Output the (x, y) coordinate of the center of the cell containing the given text.  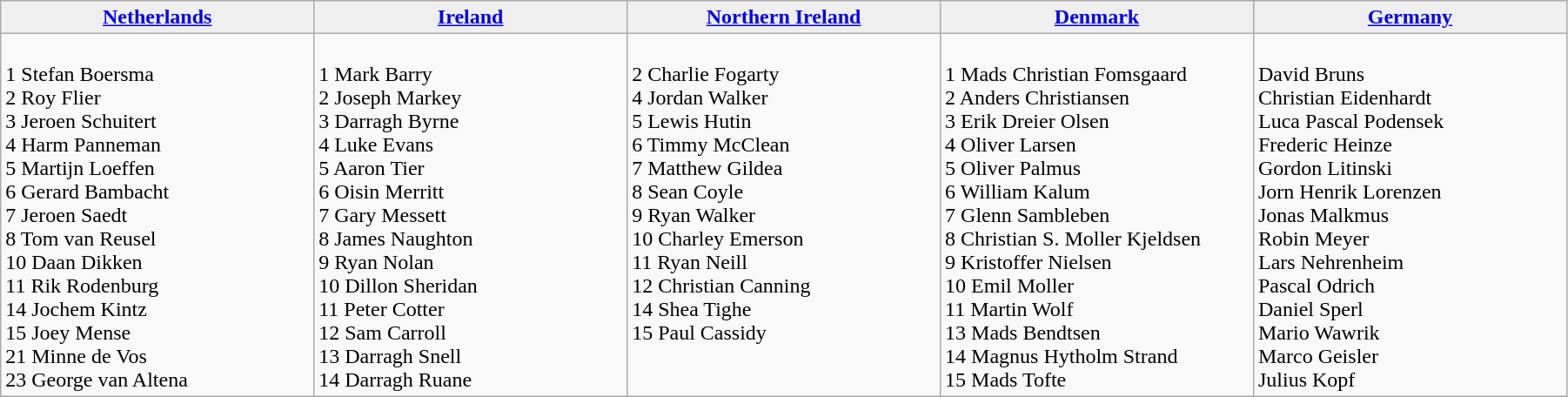
Ireland (471, 17)
Germany (1410, 17)
Denmark (1097, 17)
Northern Ireland (784, 17)
Netherlands (157, 17)
